Detect which cell encompasses the target text, then output its [X, Y] center coordinate. 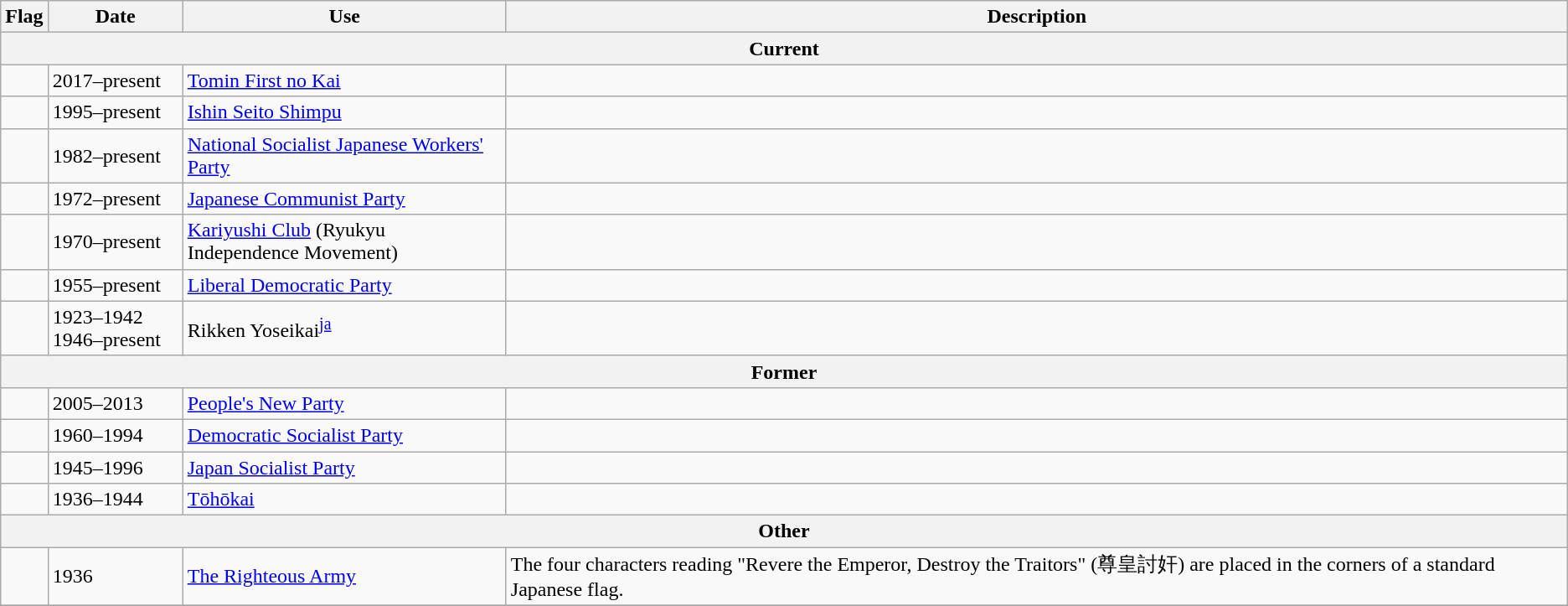
Democratic Socialist Party [344, 435]
Japanese Communist Party [344, 199]
Other [784, 531]
1960–1994 [116, 435]
Japan Socialist Party [344, 467]
Current [784, 49]
1936 [116, 577]
Use [344, 17]
Liberal Democratic Party [344, 285]
The Righteous Army [344, 577]
1936–1944 [116, 500]
Date [116, 17]
Tomin First no Kai [344, 80]
1972–present [116, 199]
Tōhōkai [344, 500]
1923–19421946–present [116, 329]
National Socialist Japanese Workers' Party [344, 156]
Former [784, 371]
Rikken Yoseikaija [344, 329]
1945–1996 [116, 467]
Description [1037, 17]
The four characters reading "Revere the Emperor, Destroy the Traitors" (尊皇討奸) are placed in the corners of a standard Japanese flag. [1037, 577]
2017–present [116, 80]
Flag [24, 17]
Ishin Seito Shimpu [344, 112]
2005–2013 [116, 403]
1982–present [116, 156]
1955–present [116, 285]
1970–present [116, 241]
Kariyushi Club (Ryukyu Independence Movement) [344, 241]
People's New Party [344, 403]
1995–present [116, 112]
